Output the [x, y] coordinate of the center of the cell containing the given text.  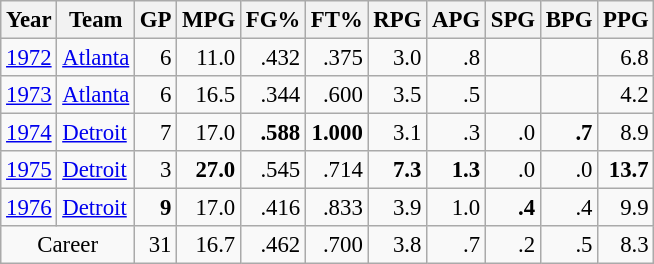
Team [96, 20]
SPG [512, 20]
FT% [338, 20]
.344 [274, 95]
.600 [338, 95]
.375 [338, 58]
1.3 [456, 170]
.2 [512, 245]
.416 [274, 208]
GP [156, 20]
16.5 [209, 95]
1976 [29, 208]
Career [68, 245]
.833 [338, 208]
3.8 [398, 245]
.714 [338, 170]
.432 [274, 58]
7 [156, 133]
3.1 [398, 133]
.700 [338, 245]
27.0 [209, 170]
APG [456, 20]
.8 [456, 58]
.462 [274, 245]
1975 [29, 170]
11.0 [209, 58]
3.0 [398, 58]
9.9 [626, 208]
Year [29, 20]
BPG [568, 20]
1.0 [456, 208]
1972 [29, 58]
PPG [626, 20]
13.7 [626, 170]
8.3 [626, 245]
.3 [456, 133]
FG% [274, 20]
.588 [274, 133]
MPG [209, 20]
6.8 [626, 58]
1973 [29, 95]
9 [156, 208]
3 [156, 170]
31 [156, 245]
16.7 [209, 245]
.545 [274, 170]
1.000 [338, 133]
1974 [29, 133]
7.3 [398, 170]
4.2 [626, 95]
RPG [398, 20]
8.9 [626, 133]
3.9 [398, 208]
3.5 [398, 95]
